Output the (x, y) coordinate of the center of the cell containing the given text.  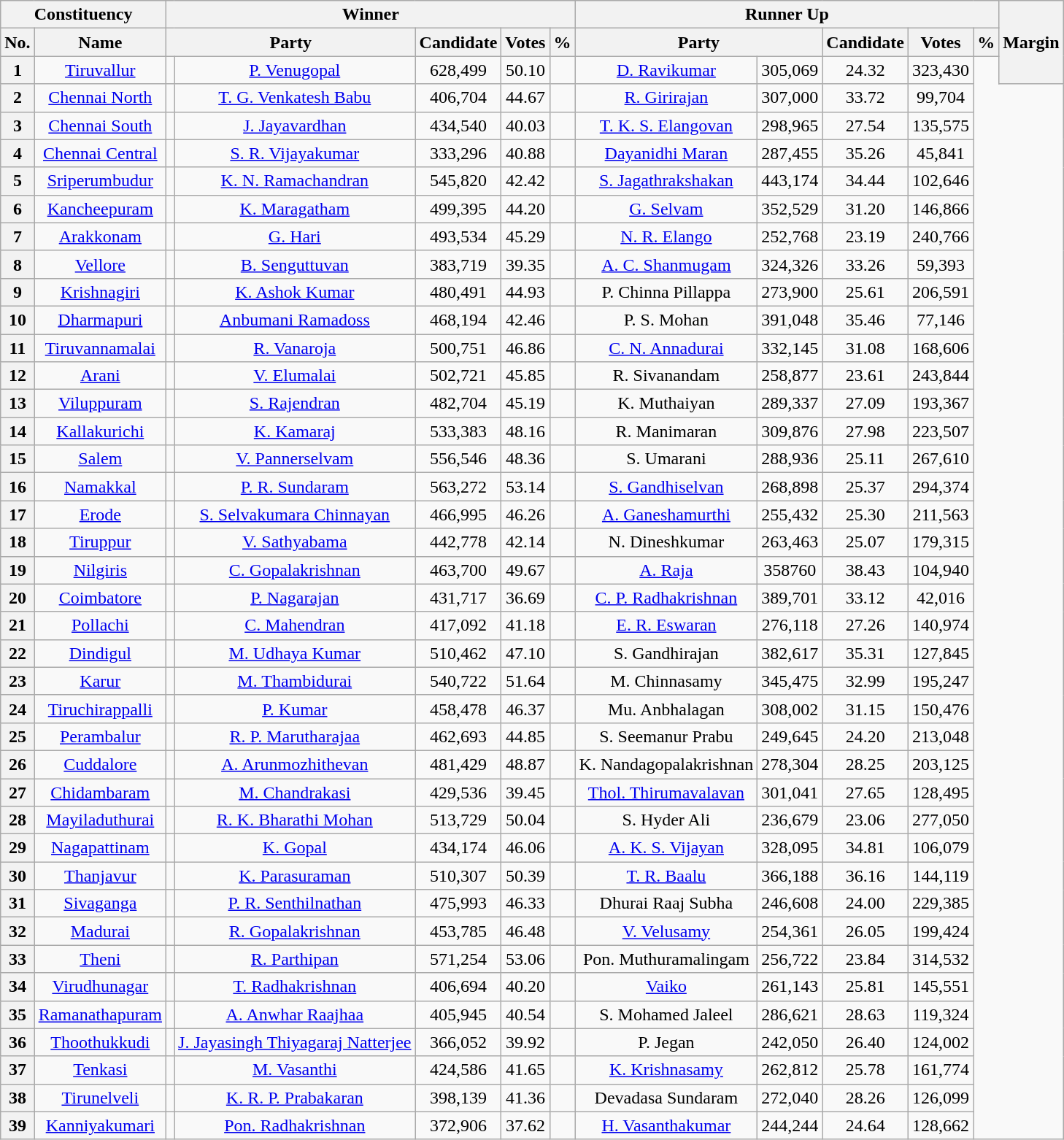
Tiruppur (100, 542)
298,965 (790, 126)
309,876 (790, 431)
R. Vanaroja (295, 348)
499,395 (458, 209)
24 (18, 709)
406,704 (458, 98)
E. R. Eswaran (666, 625)
23.84 (866, 959)
255,432 (790, 515)
23.19 (866, 236)
398,139 (458, 1098)
T. G. Venkatesh Babu (295, 98)
358760 (790, 570)
47.10 (525, 653)
27.26 (866, 625)
46.86 (525, 348)
277,050 (941, 820)
33.72 (866, 98)
33.26 (866, 264)
Cuddalore (100, 764)
34.81 (866, 848)
48.87 (525, 764)
144,119 (941, 876)
206,591 (941, 292)
442,778 (458, 542)
6 (18, 209)
77,146 (941, 320)
41.18 (525, 625)
Coimbatore (100, 598)
258,877 (790, 376)
25.81 (866, 987)
23 (18, 681)
44.93 (525, 292)
24.64 (866, 1125)
S. Umarani (666, 459)
458,478 (458, 709)
A. Ganeshamurthi (666, 515)
M. Chandrakasi (295, 792)
278,304 (790, 764)
256,722 (790, 959)
556,546 (458, 459)
J. Jayavardhan (295, 126)
263,463 (790, 542)
267,610 (941, 459)
366,052 (458, 1042)
R. Manimaran (666, 431)
211,563 (941, 515)
25.07 (866, 542)
Vellore (100, 264)
482,704 (458, 404)
389,701 (790, 598)
25.30 (866, 515)
H. Vasanthakumar (666, 1125)
V. Sathyabama (295, 542)
Viluppuram (100, 404)
44.20 (525, 209)
18 (18, 542)
G. Hari (295, 236)
53.14 (525, 487)
S. Gandhiselvan (666, 487)
261,143 (790, 987)
27.09 (866, 404)
48.36 (525, 459)
35.46 (866, 320)
Karur (100, 681)
45.85 (525, 376)
8 (18, 264)
193,367 (941, 404)
24.32 (866, 70)
26.40 (866, 1042)
128,662 (941, 1125)
150,476 (941, 709)
41.36 (525, 1098)
S. Hyder Ali (666, 820)
Tiruvannamalai (100, 348)
104,940 (941, 570)
246,608 (790, 904)
32.99 (866, 681)
333,296 (458, 153)
391,048 (790, 320)
37.62 (525, 1125)
27.54 (866, 126)
23.61 (866, 376)
C. N. Annadurai (666, 348)
No. (18, 42)
466,995 (458, 515)
Arani (100, 376)
Chennai North (100, 98)
S. Mohamed Jaleel (666, 1014)
11 (18, 348)
20 (18, 598)
R. Parthipan (295, 959)
383,719 (458, 264)
25 (18, 736)
28 (18, 820)
502,721 (458, 376)
S. Jagathrakshakan (666, 181)
366,188 (790, 876)
Chennai South (100, 126)
27.65 (866, 792)
P. Kumar (295, 709)
32 (18, 931)
493,534 (458, 236)
533,383 (458, 431)
31.08 (866, 348)
1 (18, 70)
S. Rajendran (295, 404)
Thanjavur (100, 876)
42.14 (525, 542)
M. Thambidurai (295, 681)
Mu. Anbhalagan (666, 709)
Thol. Thirumavalavan (666, 792)
46.26 (525, 515)
294,374 (941, 487)
223,507 (941, 431)
C. P. Radhakrishnan (666, 598)
Vaiko (666, 987)
287,455 (790, 153)
40.54 (525, 1014)
39.45 (525, 792)
A. K. S. Vijayan (666, 848)
A. Anwhar Raajhaa (295, 1014)
M. Udhaya Kumar (295, 653)
C. Gopalakrishnan (295, 570)
Pon. Radhakrishnan (295, 1125)
49.67 (525, 570)
Tirunelveli (100, 1098)
Erode (100, 515)
145,551 (941, 987)
R. Gopalakrishnan (295, 931)
Namakkal (100, 487)
382,617 (790, 653)
M. Vasanthi (295, 1070)
434,174 (458, 848)
Dayanidhi Maran (666, 153)
273,900 (790, 292)
44.67 (525, 98)
7 (18, 236)
51.64 (525, 681)
36.69 (525, 598)
305,069 (790, 70)
29 (18, 848)
Constituency (83, 15)
P. Venugopal (295, 70)
A. Raja (666, 570)
Ramanathapuram (100, 1014)
K. Ashok Kumar (295, 292)
Pollachi (100, 625)
23.06 (866, 820)
Virudhunagar (100, 987)
36.16 (866, 876)
Sriperumbudur (100, 181)
102,646 (941, 181)
571,254 (458, 959)
44.85 (525, 736)
417,092 (458, 625)
59,393 (941, 264)
286,621 (790, 1014)
K. R. P. Prabakaran (295, 1098)
Perambalur (100, 736)
15 (18, 459)
K. Gopal (295, 848)
4 (18, 153)
N. Dineshkumar (666, 542)
19 (18, 570)
40.20 (525, 987)
168,606 (941, 348)
S. Seemanur Prabu (666, 736)
R. Girirajan (666, 98)
424,586 (458, 1070)
463,700 (458, 570)
254,361 (790, 931)
434,540 (458, 126)
Kancheepuram (100, 209)
262,812 (790, 1070)
Tiruvallur (100, 70)
C. Mahendran (295, 625)
25.78 (866, 1070)
T. K. S. Elangovan (666, 126)
5 (18, 181)
308,002 (790, 709)
Name (100, 42)
Salem (100, 459)
42.42 (525, 181)
24.20 (866, 736)
272,040 (790, 1098)
Arakkonam (100, 236)
314,532 (941, 959)
S. Selvakumara Chinnayan (295, 515)
307,000 (790, 98)
25.37 (866, 487)
429,536 (458, 792)
41.65 (525, 1070)
124,002 (941, 1042)
563,272 (458, 487)
46.06 (525, 848)
36 (18, 1042)
35.26 (866, 153)
K. Kamaraj (295, 431)
Sivaganga (100, 904)
240,766 (941, 236)
14 (18, 431)
28.25 (866, 764)
481,429 (458, 764)
510,307 (458, 876)
199,424 (941, 931)
242,050 (790, 1042)
500,751 (458, 348)
229,385 (941, 904)
R. P. Marutharajaa (295, 736)
25.61 (866, 292)
V. Elumalai (295, 376)
328,095 (790, 848)
31.15 (866, 709)
J. Jayasingh Thiyagaraj Natterjee (295, 1042)
195,247 (941, 681)
628,499 (458, 70)
213,048 (941, 736)
34.44 (866, 181)
V. Velusamy (666, 931)
540,722 (458, 681)
2 (18, 98)
48.16 (525, 431)
M. Chinnasamy (666, 681)
S. R. Vijayakumar (295, 153)
25.11 (866, 459)
135,575 (941, 126)
31 (18, 904)
12 (18, 376)
37 (18, 1070)
Devadasa Sundaram (666, 1098)
46.37 (525, 709)
K. N. Ramachandran (295, 181)
462,693 (458, 736)
13 (18, 404)
119,324 (941, 1014)
G. Selvam (666, 209)
42,016 (941, 598)
P. R. Sundaram (295, 487)
372,906 (458, 1125)
Kallakurichi (100, 431)
140,974 (941, 625)
332,145 (790, 348)
24.00 (866, 904)
P. S. Mohan (666, 320)
26 (18, 764)
P. R. Senthilnathan (295, 904)
R. Sivanandam (666, 376)
3 (18, 126)
50.04 (525, 820)
33 (18, 959)
P. Nagarajan (295, 598)
288,936 (790, 459)
45.19 (525, 404)
Winner (371, 15)
Margin (1031, 42)
301,041 (790, 792)
40.03 (525, 126)
21 (18, 625)
236,679 (790, 820)
Theni (100, 959)
28.26 (866, 1098)
46.33 (525, 904)
161,774 (941, 1070)
K. Nandagopalakrishnan (666, 764)
B. Senguttuvan (295, 264)
99,704 (941, 98)
K. Maragatham (295, 209)
50.10 (525, 70)
128,495 (941, 792)
38 (18, 1098)
34 (18, 987)
323,430 (941, 70)
268,898 (790, 487)
252,768 (790, 236)
Krishnagiri (100, 292)
N. R. Elango (666, 236)
50.39 (525, 876)
K. Muthaiyan (666, 404)
P. Chinna Pillappa (666, 292)
45.29 (525, 236)
Mayiladuthurai (100, 820)
249,645 (790, 736)
405,945 (458, 1014)
K. Krishnasamy (666, 1070)
Dindigul (100, 653)
Tenkasi (100, 1070)
17 (18, 515)
A. C. Shanmugam (666, 264)
Runner Up (787, 15)
106,079 (941, 848)
289,337 (790, 404)
31.20 (866, 209)
453,785 (458, 931)
16 (18, 487)
P. Jegan (666, 1042)
40.88 (525, 153)
Madurai (100, 931)
T. Radhakrishnan (295, 987)
22 (18, 653)
28.63 (866, 1014)
35 (18, 1014)
480,491 (458, 292)
431,717 (458, 598)
352,529 (790, 209)
39.92 (525, 1042)
545,820 (458, 181)
406,694 (458, 987)
45,841 (941, 153)
K. Parasuraman (295, 876)
146,866 (941, 209)
27.98 (866, 431)
244,244 (790, 1125)
D. Ravikumar (666, 70)
10 (18, 320)
475,993 (458, 904)
324,326 (790, 264)
39 (18, 1125)
38.43 (866, 570)
Nilgiris (100, 570)
127,845 (941, 653)
27 (18, 792)
126,099 (941, 1098)
9 (18, 292)
39.35 (525, 264)
Chidambaram (100, 792)
Dhurai Raaj Subha (666, 904)
Nagapattinam (100, 848)
A. Arunmozhithevan (295, 764)
203,125 (941, 764)
Chennai Central (100, 153)
179,315 (941, 542)
510,462 (458, 653)
33.12 (866, 598)
468,194 (458, 320)
443,174 (790, 181)
513,729 (458, 820)
42.46 (525, 320)
46.48 (525, 931)
53.06 (525, 959)
345,475 (790, 681)
S. Gandhirajan (666, 653)
V. Pannerselvam (295, 459)
Anbumani Ramadoss (295, 320)
R. K. Bharathi Mohan (295, 820)
276,118 (790, 625)
Tiruchirappalli (100, 709)
26.05 (866, 931)
243,844 (941, 376)
Pon. Muthuramalingam (666, 959)
30 (18, 876)
Thoothukkudi (100, 1042)
Kanniyakumari (100, 1125)
35.31 (866, 653)
T. R. Baalu (666, 876)
Dharmapuri (100, 320)
